Return (X, Y) of the center of cell containing provided text 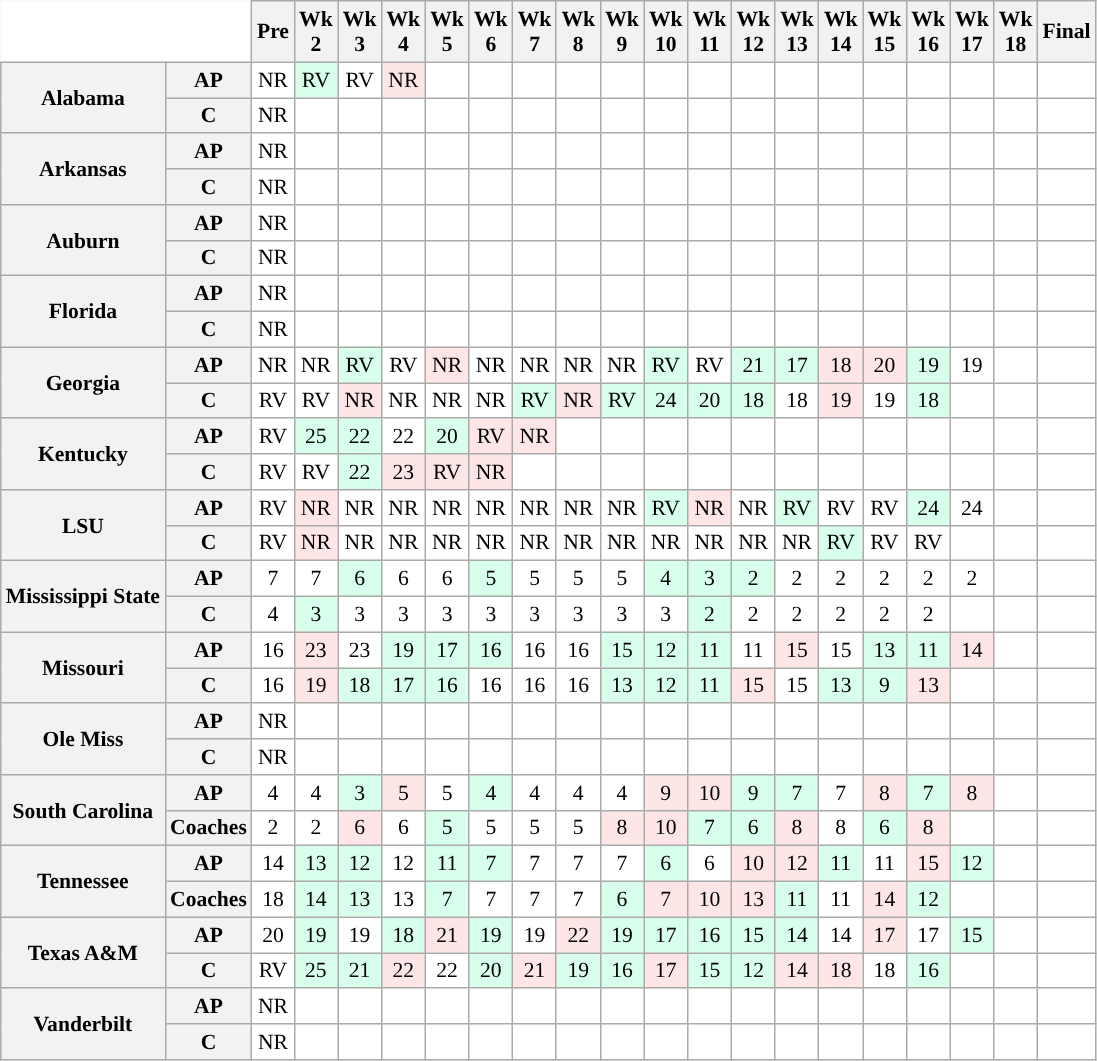
Wk13 (797, 32)
Final (1066, 32)
Wk17 (972, 32)
Auburn (83, 240)
Texas A&M (83, 952)
Wk2 (316, 32)
Alabama (83, 98)
Wk15 (885, 32)
Wk12 (753, 32)
Arkansas (83, 170)
Ole Miss (83, 740)
Wk9 (622, 32)
Wk4 (403, 32)
Kentucky (83, 454)
Wk11 (710, 32)
Wk7 (535, 32)
Wk10 (666, 32)
Missouri (83, 668)
Tennessee (83, 882)
Florida (83, 312)
Wk16 (928, 32)
Wk18 (1016, 32)
Vanderbilt (83, 1024)
Wk8 (578, 32)
Mississippi State (83, 596)
Wk6 (491, 32)
Wk5 (447, 32)
South Carolina (83, 810)
LSU (83, 526)
Wk3 (360, 32)
Georgia (83, 382)
Pre (273, 32)
Wk14 (841, 32)
